Extract the (x, y) coordinate from the center of the cell holding the provided text.  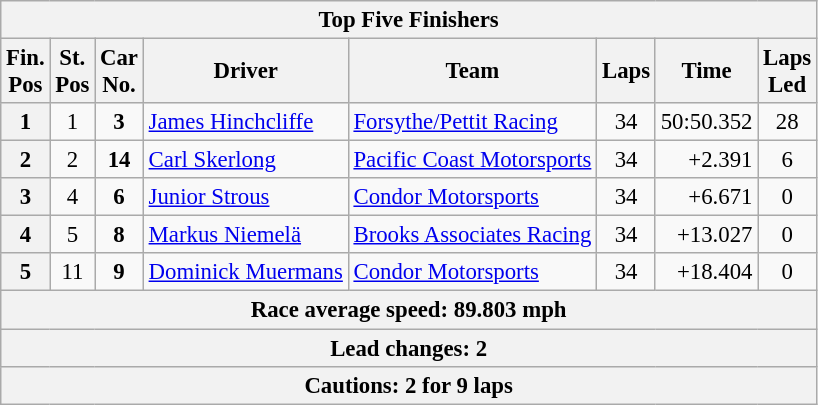
Junior Strous (246, 197)
Lead changes: 2 (409, 348)
Carl Skerlong (246, 160)
Cautions: 2 for 9 laps (409, 385)
Team (472, 72)
Fin.Pos (26, 72)
Brooks Associates Racing (472, 235)
14 (120, 160)
James Hinchcliffe (246, 122)
28 (788, 122)
+2.391 (706, 160)
St.Pos (72, 72)
Laps (626, 72)
Dominick Muermans (246, 273)
CarNo. (120, 72)
11 (72, 273)
50:50.352 (706, 122)
Top Five Finishers (409, 20)
+6.671 (706, 197)
+13.027 (706, 235)
Time (706, 72)
Driver (246, 72)
Race average speed: 89.803 mph (409, 310)
Pacific Coast Motorsports (472, 160)
8 (120, 235)
LapsLed (788, 72)
Forsythe/Pettit Racing (472, 122)
Markus Niemelä (246, 235)
+18.404 (706, 273)
9 (120, 273)
